Identify which cell holds the provided text, then report its (x, y) central coordinate. 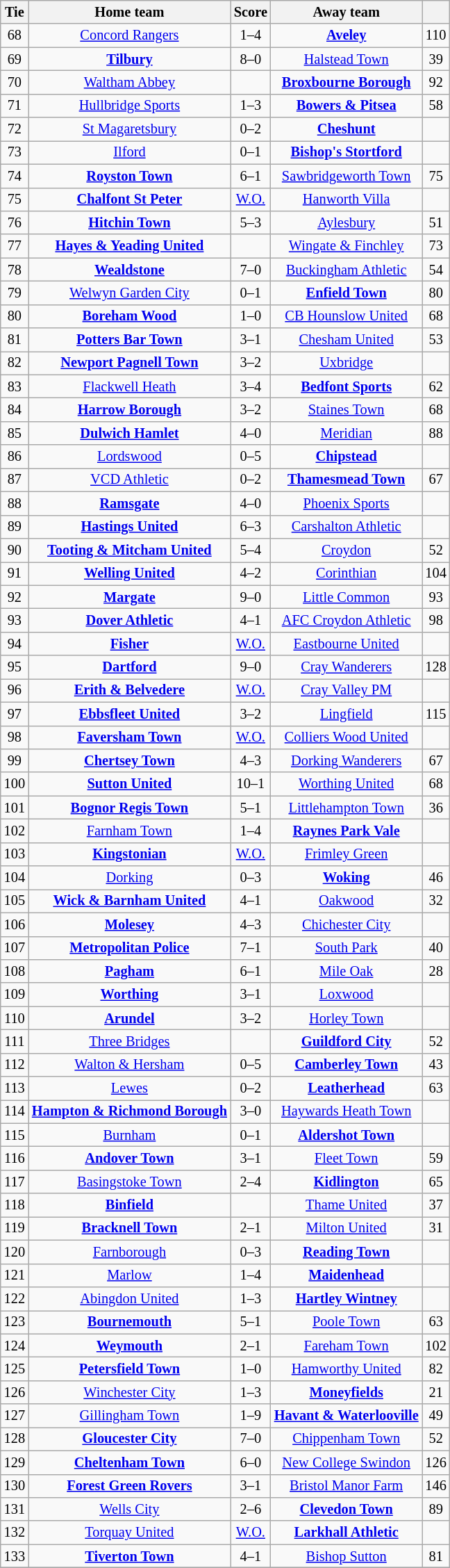
Tiverton Town (129, 1556)
Milton United (347, 1228)
116 (15, 1159)
Camberley Town (347, 1065)
Lewes (129, 1088)
Dover Athletic (129, 620)
5–4 (251, 550)
Hitchin Town (129, 222)
Fareham Town (347, 1346)
118 (15, 1205)
Boreham Wood (129, 316)
4–2 (251, 573)
111 (15, 1041)
101 (15, 808)
Fisher (129, 644)
122 (15, 1298)
Abingdon United (129, 1298)
94 (15, 644)
46 (436, 878)
Home team (129, 12)
108 (15, 971)
Guildford City (347, 1041)
Larkhall Athletic (347, 1533)
Gloucester City (129, 1439)
Burnham (129, 1135)
Wells City (129, 1509)
69 (15, 59)
Dorking Wanderers (347, 760)
Woking (347, 878)
133 (15, 1556)
Bournemouth (129, 1322)
8–0 (251, 59)
Carshalton Athletic (347, 527)
Farnham Town (129, 831)
Hartley Wintney (347, 1298)
121 (15, 1275)
Bracknell Town (129, 1228)
Royston Town (129, 176)
3–4 (251, 386)
129 (15, 1462)
Bishop's Stortford (347, 152)
Chalfont St Peter (129, 199)
Bowers & Pitsea (347, 106)
New College Swindon (347, 1462)
Chipstead (347, 457)
105 (15, 901)
132 (15, 1533)
40 (436, 948)
Welwyn Garden City (129, 293)
124 (15, 1346)
99 (15, 760)
Andover Town (129, 1159)
3–0 (251, 1111)
62 (436, 386)
Concord Rangers (129, 35)
Gillingham Town (129, 1416)
65 (436, 1182)
Waltham Abbey (129, 82)
Leatherhead (347, 1088)
Arundel (129, 1018)
Sawbridgeworth Town (347, 176)
120 (15, 1252)
Forest Green Rovers (129, 1486)
Petersfield Town (129, 1369)
Clevedon Town (347, 1509)
Haywards Heath Town (347, 1111)
Chichester City (347, 924)
2–6 (251, 1509)
Ilford (129, 152)
Newport Pagnell Town (129, 363)
Wingate & Finchley (347, 246)
96 (15, 690)
2–4 (251, 1182)
Thamesmead Town (347, 480)
90 (15, 550)
125 (15, 1369)
Torquay United (129, 1533)
Reading Town (347, 1252)
Lordswood (129, 457)
83 (15, 386)
VCD Athletic (129, 480)
21 (436, 1392)
85 (15, 433)
6–0 (251, 1462)
Bognor Regis Town (129, 808)
49 (436, 1416)
Cheshunt (347, 129)
109 (15, 995)
59 (436, 1159)
Thame United (347, 1205)
Frimley Green (347, 854)
Wick & Barnham United (129, 901)
Ramsgate (129, 503)
58 (436, 106)
6–3 (251, 527)
Chesham United (347, 340)
Aylesbury (347, 222)
100 (15, 784)
Loxwood (347, 995)
Score (251, 12)
Moneyfields (347, 1392)
South Park (347, 948)
Meridian (347, 433)
Kidlington (347, 1182)
72 (15, 129)
Hullbridge Sports (129, 106)
Hastings United (129, 527)
Harrow Borough (129, 409)
Erith & Belvedere (129, 690)
Lingfield (347, 714)
Three Bridges (129, 1041)
Phoenix Sports (347, 503)
Maidenhead (347, 1275)
Staines Town (347, 409)
37 (436, 1205)
Havant & Waterlooville (347, 1416)
Oakwood (347, 901)
114 (15, 1111)
AFC Croydon Athletic (347, 620)
Away team (347, 12)
Aveley (347, 35)
97 (15, 714)
91 (15, 573)
74 (15, 176)
103 (15, 854)
Walton & Hersham (129, 1065)
53 (436, 340)
Littlehampton Town (347, 808)
Cheltenham Town (129, 1462)
43 (436, 1065)
87 (15, 480)
Colliers Wood United (347, 737)
Corinthian (347, 573)
Poole Town (347, 1322)
10–1 (251, 784)
5–3 (251, 222)
Flackwell Heath (129, 386)
39 (436, 59)
Tilbury (129, 59)
131 (15, 1509)
Pagham (129, 971)
Horley Town (347, 1018)
77 (15, 246)
Metropolitan Police (129, 948)
Faversham Town (129, 737)
Fleet Town (347, 1159)
Halstead Town (347, 59)
54 (436, 270)
117 (15, 1182)
Buckingham Athletic (347, 270)
Molesey (129, 924)
106 (15, 924)
Chertsey Town (129, 760)
Cray Valley PM (347, 690)
79 (15, 293)
Raynes Park Vale (347, 831)
Hampton & Richmond Borough (129, 1111)
78 (15, 270)
113 (15, 1088)
Marlow (129, 1275)
86 (15, 457)
119 (15, 1228)
31 (436, 1228)
70 (15, 82)
Broxbourne Borough (347, 82)
Welling United (129, 573)
Bishop Sutton (347, 1556)
84 (15, 409)
146 (436, 1486)
Uxbridge (347, 363)
Worthing United (347, 784)
Hamworthy United (347, 1369)
Wealdstone (129, 270)
76 (15, 222)
127 (15, 1416)
Aldershot Town (347, 1135)
7–1 (251, 948)
95 (15, 667)
Basingstoke Town (129, 1182)
112 (15, 1065)
Sutton United (129, 784)
Kingstonian (129, 854)
130 (15, 1486)
Binfield (129, 1205)
Farnborough (129, 1252)
Dartford (129, 667)
Dulwich Hamlet (129, 433)
Enfield Town (347, 293)
Bristol Manor Farm (347, 1486)
Potters Bar Town (129, 340)
Tie (15, 12)
Hanworth Villa (347, 199)
Margate (129, 597)
1–9 (251, 1416)
Croydon (347, 550)
Ebbsfleet United (129, 714)
Winchester City (129, 1392)
36 (436, 808)
107 (15, 948)
51 (436, 222)
Bedfont Sports (347, 386)
Little Common (347, 597)
Tooting & Mitcham United (129, 550)
28 (436, 971)
Mile Oak (347, 971)
Dorking (129, 878)
Cray Wanderers (347, 667)
CB Hounslow United (347, 316)
32 (436, 901)
71 (15, 106)
123 (15, 1322)
Chippenham Town (347, 1439)
Hayes & Yeading United (129, 246)
Worthing (129, 995)
Eastbourne United (347, 644)
St Magaretsbury (129, 129)
Weymouth (129, 1346)
